Find where the given text appears and provide that cell's center as (x, y) coordinate. 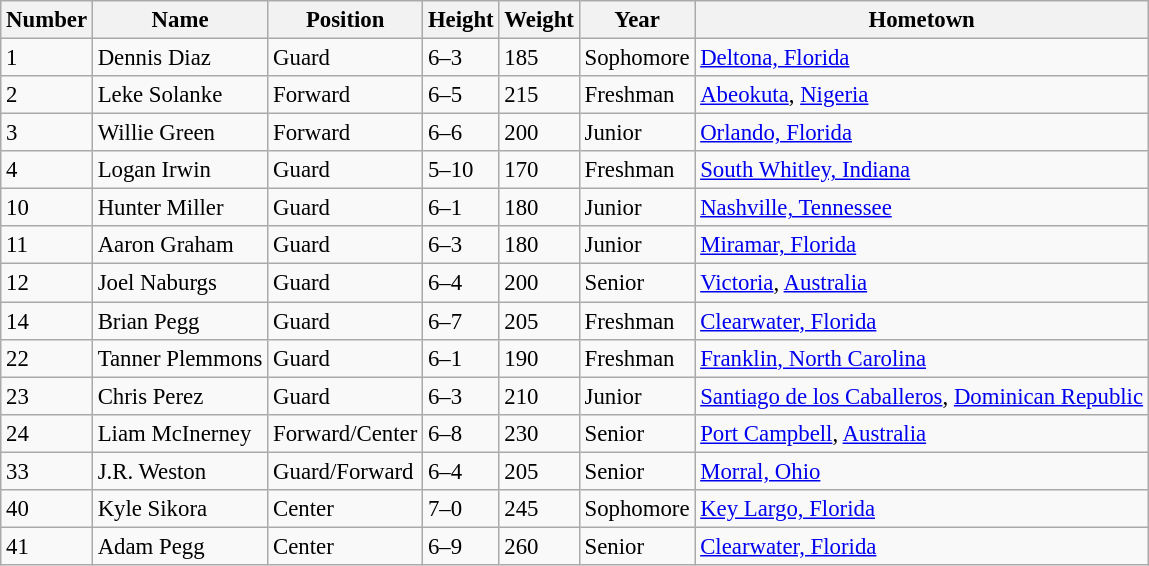
14 (47, 321)
Leke Solanke (180, 95)
185 (539, 58)
6–5 (461, 95)
23 (47, 396)
2 (47, 95)
Guard/Forward (346, 471)
Victoria, Australia (922, 283)
11 (47, 245)
3 (47, 133)
Deltona, Florida (922, 58)
Dennis Diaz (180, 58)
Willie Green (180, 133)
Liam McInerney (180, 433)
Morral, Ohio (922, 471)
Position (346, 20)
Tanner Plemmons (180, 358)
Chris Perez (180, 396)
Kyle Sikora (180, 509)
J.R. Weston (180, 471)
190 (539, 358)
Adam Pegg (180, 546)
South Whitley, Indiana (922, 170)
6–9 (461, 546)
Name (180, 20)
Weight (539, 20)
230 (539, 433)
7–0 (461, 509)
Hometown (922, 20)
Key Largo, Florida (922, 509)
40 (47, 509)
41 (47, 546)
Port Campbell, Australia (922, 433)
Santiago de los Caballeros, Dominican Republic (922, 396)
24 (47, 433)
260 (539, 546)
Year (637, 20)
1 (47, 58)
Hunter Miller (180, 208)
12 (47, 283)
Nashville, Tennessee (922, 208)
33 (47, 471)
6–6 (461, 133)
Logan Irwin (180, 170)
Joel Naburgs (180, 283)
10 (47, 208)
170 (539, 170)
4 (47, 170)
Franklin, North Carolina (922, 358)
Orlando, Florida (922, 133)
245 (539, 509)
5–10 (461, 170)
6–8 (461, 433)
Height (461, 20)
Number (47, 20)
215 (539, 95)
Miramar, Florida (922, 245)
Abeokuta, Nigeria (922, 95)
210 (539, 396)
22 (47, 358)
6–7 (461, 321)
Forward/Center (346, 433)
Brian Pegg (180, 321)
Aaron Graham (180, 245)
